Locate the cell with the specified text and output its [X, Y] center coordinate. 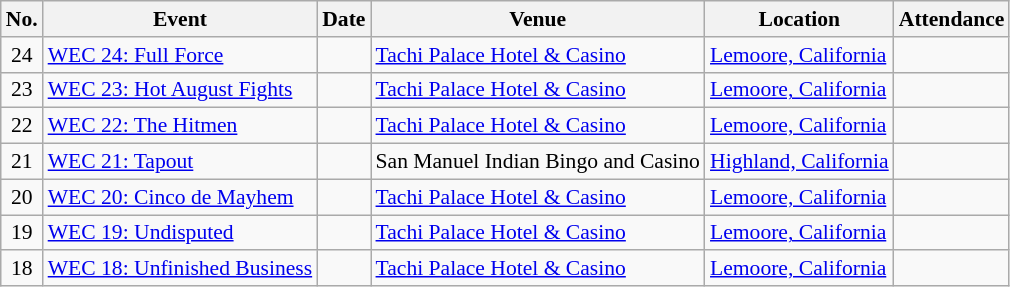
Venue [537, 19]
WEC 23: Hot August Fights [180, 90]
Location [800, 19]
No. [22, 19]
WEC 21: Tapout [180, 162]
Attendance [952, 19]
19 [22, 233]
WEC 24: Full Force [180, 55]
Event [180, 19]
WEC 19: Undisputed [180, 233]
24 [22, 55]
21 [22, 162]
22 [22, 126]
San Manuel Indian Bingo and Casino [537, 162]
WEC 22: The Hitmen [180, 126]
23 [22, 90]
WEC 20: Cinco de Mayhem [180, 197]
Date [344, 19]
20 [22, 197]
Highland, California [800, 162]
WEC 18: Unfinished Business [180, 269]
18 [22, 269]
